Output the [X, Y] coordinate of the center of the cell containing the given text.  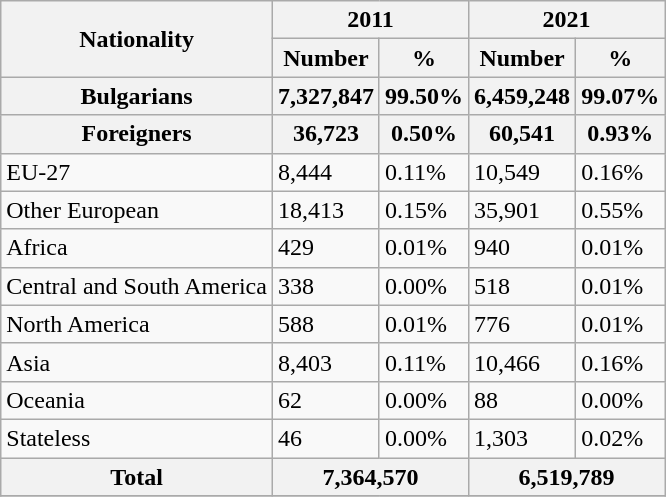
Nationality [137, 39]
7,327,847 [326, 96]
99.50% [424, 96]
88 [522, 400]
35,901 [522, 210]
10,466 [522, 362]
429 [326, 248]
Oceania [137, 400]
18,413 [326, 210]
8,444 [326, 172]
10,549 [522, 172]
518 [522, 286]
Foreigners [137, 134]
Total [137, 477]
Stateless [137, 438]
0.15% [424, 210]
0.93% [620, 134]
99.07% [620, 96]
Central and South America [137, 286]
1,303 [522, 438]
6,519,789 [567, 477]
2011 [370, 20]
0.50% [424, 134]
776 [522, 324]
2021 [567, 20]
6,459,248 [522, 96]
62 [326, 400]
Other European [137, 210]
36,723 [326, 134]
0.02% [620, 438]
7,364,570 [370, 477]
Bulgarians [137, 96]
588 [326, 324]
60,541 [522, 134]
North America [137, 324]
940 [522, 248]
Asia [137, 362]
Africa [137, 248]
338 [326, 286]
EU-27 [137, 172]
0.55% [620, 210]
46 [326, 438]
8,403 [326, 362]
